Scan for the cell matching the given text and deliver its [x, y] coordinate at center. 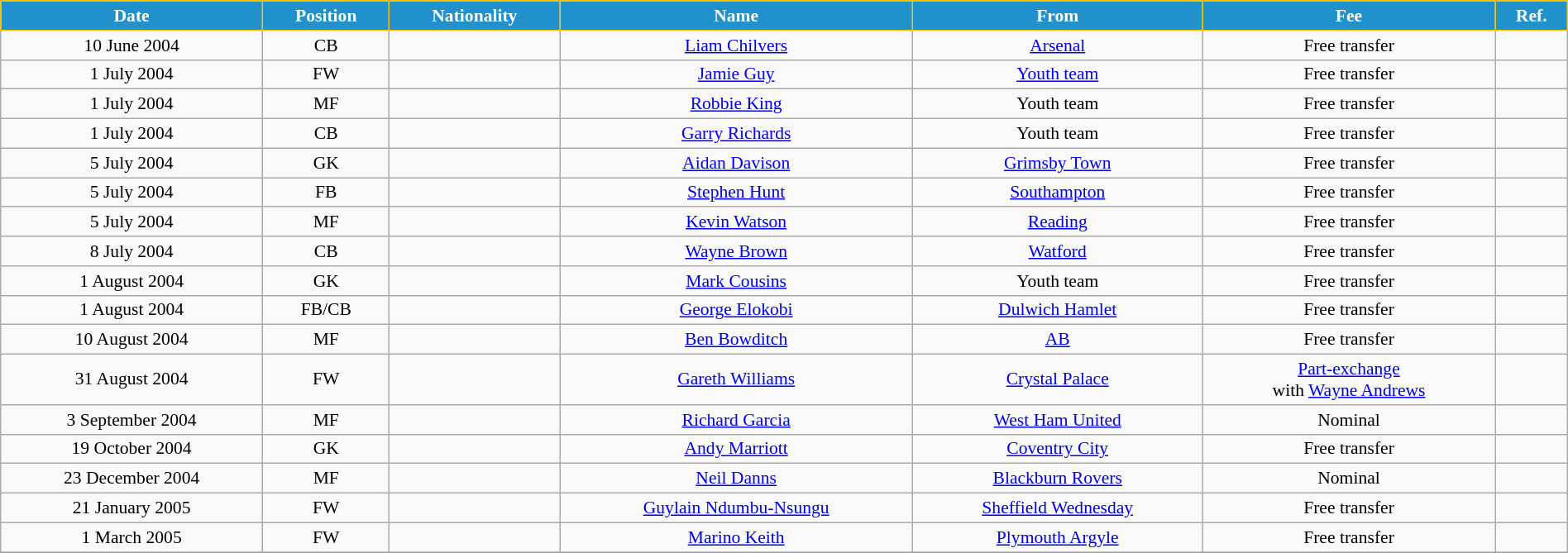
Grimsby Town [1058, 163]
Crystal Palace [1058, 380]
Dulwich Hamlet [1058, 310]
Coventry City [1058, 449]
Andy Marriott [736, 449]
Sheffield Wednesday [1058, 508]
10 June 2004 [132, 45]
8 July 2004 [132, 251]
Kevin Watson [736, 222]
19 October 2004 [132, 449]
FB/CB [326, 310]
Aidan Davison [736, 163]
Guylain Ndumbu-Nsungu [736, 508]
Part-exchangewith Wayne Andrews [1349, 380]
Robbie King [736, 104]
Neil Danns [736, 479]
Southampton [1058, 193]
Date [132, 16]
3 September 2004 [132, 420]
Nationality [475, 16]
Stephen Hunt [736, 193]
Fee [1349, 16]
Gareth Williams [736, 380]
Richard Garcia [736, 420]
Jamie Guy [736, 74]
23 December 2004 [132, 479]
Position [326, 16]
21 January 2005 [132, 508]
George Elokobi [736, 310]
Garry Richards [736, 134]
Plymouth Argyle [1058, 537]
Name [736, 16]
FB [326, 193]
31 August 2004 [132, 380]
Watford [1058, 251]
From [1058, 16]
10 August 2004 [132, 340]
AB [1058, 340]
West Ham United [1058, 420]
Reading [1058, 222]
Ref. [1532, 16]
Mark Cousins [736, 281]
Blackburn Rovers [1058, 479]
Ben Bowditch [736, 340]
1 March 2005 [132, 537]
Wayne Brown [736, 251]
Liam Chilvers [736, 45]
Marino Keith [736, 537]
Arsenal [1058, 45]
